Return the (x, y) coordinate for the center point of the cell that contains the specified text.  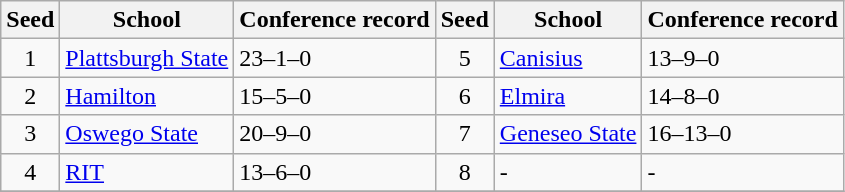
16–13–0 (742, 134)
Elmira (568, 96)
Oswego State (147, 134)
4 (30, 172)
15–5–0 (334, 96)
14–8–0 (742, 96)
2 (30, 96)
8 (464, 172)
7 (464, 134)
3 (30, 134)
Hamilton (147, 96)
Geneseo State (568, 134)
6 (464, 96)
5 (464, 58)
Canisius (568, 58)
20–9–0 (334, 134)
RIT (147, 172)
Plattsburgh State (147, 58)
1 (30, 58)
13–9–0 (742, 58)
13–6–0 (334, 172)
23–1–0 (334, 58)
